Detect which cell encompasses the target text, then output its [x, y] center coordinate. 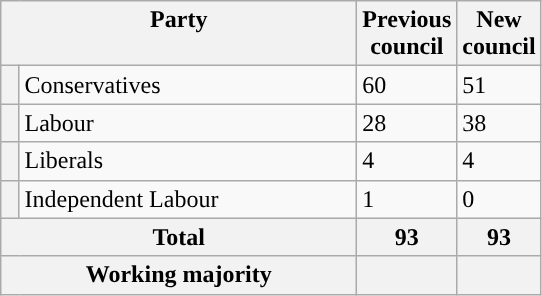
Working majority [179, 275]
60 [407, 85]
1 [407, 199]
28 [407, 123]
Conservatives [188, 85]
Liberals [188, 161]
38 [499, 123]
Previous council [407, 34]
New council [499, 34]
51 [499, 85]
Independent Labour [188, 199]
Total [179, 237]
Labour [188, 123]
0 [499, 199]
Party [179, 34]
